Determine the [x, y] coordinate at the center of the cell enclosing the given text.  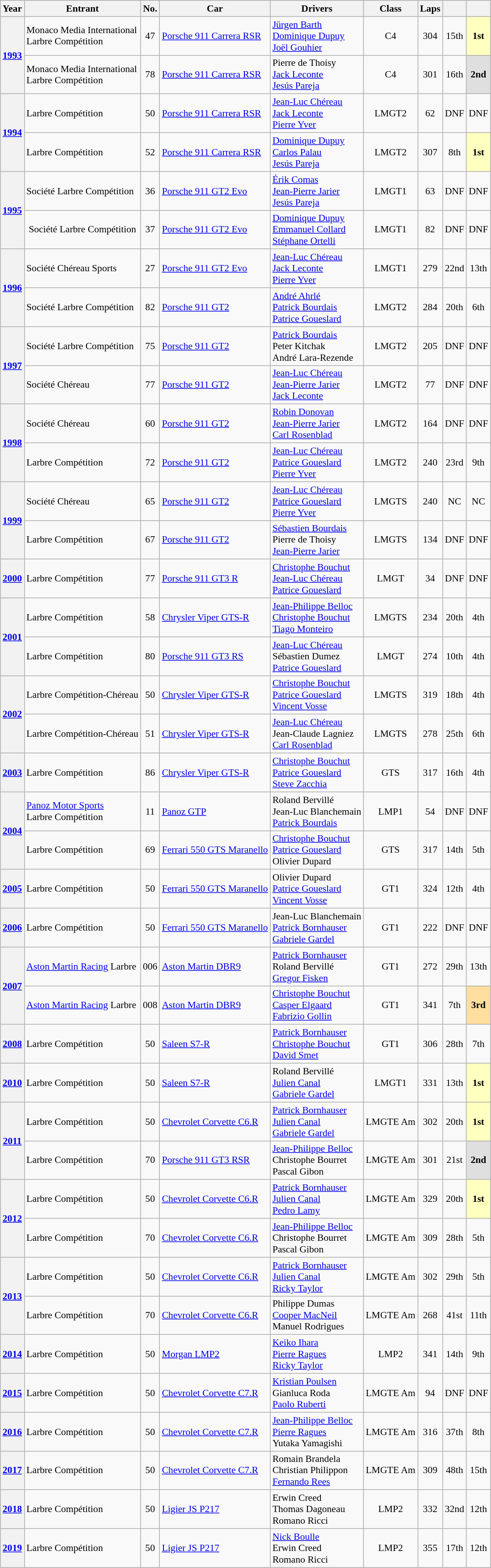
75 [150, 346]
304 [430, 36]
222 [430, 927]
Year [13, 9]
11 [150, 811]
278 [430, 734]
268 [430, 1315]
2003 [13, 773]
51 [150, 734]
86 [150, 773]
316 [430, 1431]
Morgan LMP2 [215, 1354]
62 [430, 114]
355 [430, 1548]
Philippe Dumas Cooper MacNeil Manuel Rodrigues [317, 1315]
Christophe Bouchut Patrice Goueslard Olivier Dupard [317, 850]
Entrant [82, 9]
Patrick Bourdais Peter Kitchak André Lara-Rezende [317, 346]
Christophe Bouchut Patrice Goueslard Vincent Vosse [317, 695]
Dominique Dupuy Emmanuel Collard Stéphane Ortelli [317, 230]
No. [150, 9]
Panoz GTP [215, 811]
1999 [13, 520]
307 [430, 152]
205 [430, 346]
Christophe Bouchut Jean-Luc Chéreau Patrice Goueslard [317, 579]
2010 [13, 1083]
Kristian Poulsen Gianluca Roda Paolo Ruberti [317, 1393]
Patrick Bornhauser Julien Canal Gabriele Gardel [317, 1122]
Jean-Luc Chéreau Sébastien Dumez Patrice Goueslard [317, 656]
2016 [13, 1431]
2013 [13, 1296]
319 [430, 695]
LMP1 [390, 811]
Olivier Dupard Patrice Goueslard Vincent Vosse [317, 889]
Sébastien Bourdais Pierre de Thoisy Jean-Pierre Jarier [317, 540]
Société Chéreau Sports [82, 269]
1997 [13, 365]
2015 [13, 1393]
329 [430, 1200]
32nd [455, 1509]
23rd [455, 463]
36 [150, 191]
72 [150, 463]
279 [430, 269]
Jean-Philippe Belloc Pierre Ragues Yutaka Yamagishi [317, 1431]
Jean-Luc Chéreau Jean-Claude Lagniez Carl Rosenblad [317, 734]
17th [455, 1548]
Pierre de Thoisy Jack Leconte Jesús Pareja [317, 74]
25th [455, 734]
Patrick Bornhauser Christophe Bouchut David Smet [317, 1044]
234 [430, 618]
2005 [13, 889]
Keiko Ihara Pierre Ragues Ricky Taylor [317, 1354]
332 [430, 1509]
80 [150, 656]
006 [150, 967]
Jürgen Barth Dominique Dupuy Joël Gouhier [317, 36]
Porsche 911 GT3 RSR [215, 1160]
Erwin Creed Thomas Dagoneau Romano Ricci [317, 1509]
78 [150, 74]
Patrick Bornhauser Julien Canal Pedro Lamy [317, 1200]
008 [150, 1005]
94 [430, 1393]
1993 [13, 56]
284 [430, 307]
Christophe Bouchut Patrice Goueslard Steve Zacchia [317, 773]
Patrick Bornhauser Julien Canal Ricky Taylor [317, 1277]
52 [150, 152]
André Ahrlé Patrick Bourdais Patrice Goueslard [317, 307]
272 [430, 967]
2012 [13, 1218]
Nick Boulle Erwin Creed Romano Ricci [317, 1548]
1996 [13, 288]
2000 [13, 579]
164 [430, 423]
Drivers [317, 9]
Dominique Dupuy Carlos Palau Jesús Pareja [317, 152]
274 [430, 656]
Robin Donovan Jean-Pierre Jarier Carl Rosenblad [317, 423]
65 [150, 501]
306 [430, 1044]
67 [150, 540]
2007 [13, 986]
2014 [13, 1354]
2008 [13, 1044]
Jean-Luc Blanchemain Patrick Bornhauser Gabriele Gardel [317, 927]
1994 [13, 132]
134 [430, 540]
Car [215, 9]
2019 [13, 1548]
Laps [430, 9]
2006 [13, 927]
324 [430, 889]
69 [150, 850]
41st [455, 1315]
27 [150, 269]
1995 [13, 210]
18th [455, 695]
2011 [13, 1141]
Panoz Motor Sports Larbre Compétition [82, 811]
Patrick Bornhauser Roland Bervillé Gregor Fisken [317, 967]
10th [455, 656]
2002 [13, 714]
48th [455, 1471]
Roland Bervillé Julien Canal Gabriele Gardel [317, 1083]
37 [150, 230]
Class [390, 9]
Porsche 911 GT3 RS [215, 656]
54 [430, 811]
47 [150, 36]
Romain Brandela Christian Philippon Fernando Rees [317, 1471]
Christophe Bouchut Casper Elgaard Fabrizio Gollin [317, 1005]
11th [478, 1315]
21st [455, 1160]
2001 [13, 637]
3rd [478, 1005]
Jean-Philippe Belloc Christophe Bouchut Tiago Monteiro [317, 618]
Jean-Luc Chéreau Jean-Pierre Jarier Jack Leconte [317, 385]
22nd [455, 269]
60 [150, 423]
331 [430, 1083]
Érik Comas Jean-Pierre Jarier Jesús Pareja [317, 191]
2018 [13, 1509]
37th [455, 1431]
Porsche 911 GT3 R [215, 579]
34 [430, 579]
58 [150, 618]
Roland Bervillé Jean-Luc Blanchemain Patrick Bourdais [317, 811]
63 [430, 191]
2017 [13, 1471]
1998 [13, 443]
2004 [13, 831]
